Output the [X, Y] coordinate of the center of the cell containing the given text.  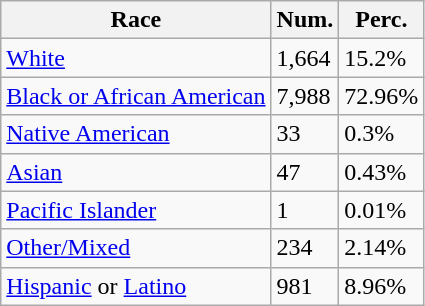
White [136, 58]
Black or African American [136, 96]
Num. [305, 20]
72.96% [382, 96]
Perc. [382, 20]
Pacific Islander [136, 210]
Other/Mixed [136, 248]
Hispanic or Latino [136, 286]
7,988 [305, 96]
0.01% [382, 210]
33 [305, 134]
0.43% [382, 172]
Asian [136, 172]
Native American [136, 134]
234 [305, 248]
2.14% [382, 248]
1,664 [305, 58]
1 [305, 210]
0.3% [382, 134]
981 [305, 286]
15.2% [382, 58]
8.96% [382, 286]
47 [305, 172]
Race [136, 20]
